Output the [x, y] coordinate of the center of the cell containing the given text.  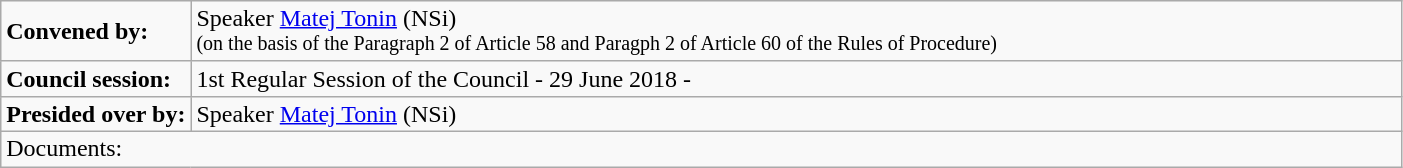
Documents: [702, 148]
Speaker Matej Tonin (NSi)(on the basis of the Paragraph 2 of Article 58 and Paragph 2 of Article 60 of the Rules of Procedure) [796, 32]
Convened by: [96, 32]
Council session: [96, 78]
1st Regular Session of the Council - 29 June 2018 - [796, 78]
Presided over by: [96, 114]
Speaker Matej Tonin (NSi) [796, 114]
